Find where the given text appears and provide that cell's center as (x, y) coordinate. 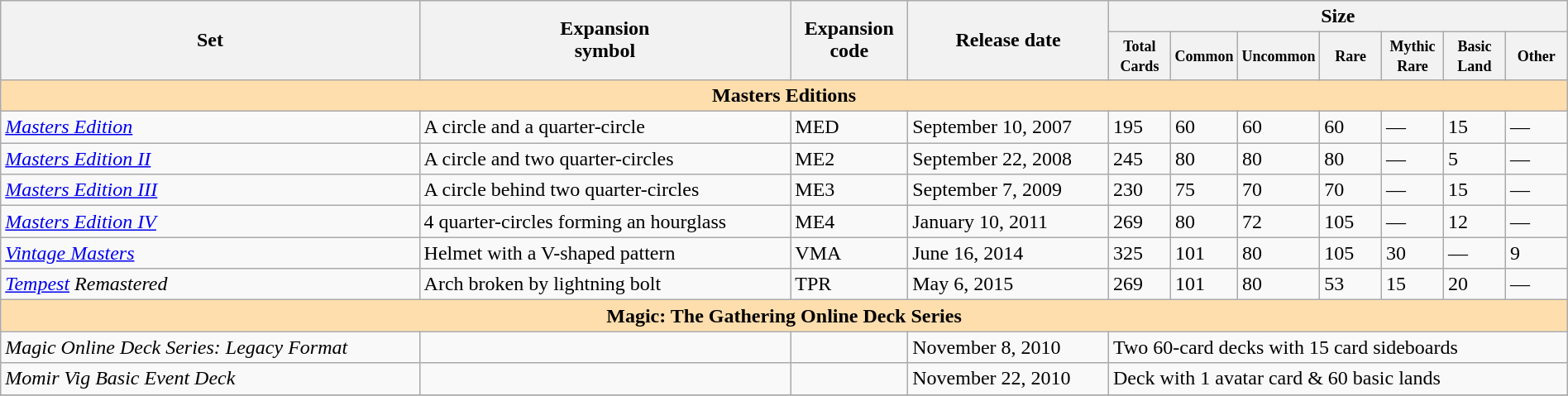
Rare (1351, 56)
Magic: The Gathering Online Deck Series (784, 316)
ME4 (849, 222)
ME2 (849, 159)
Basic Land (1474, 56)
TPR (849, 284)
Release date (1009, 41)
75 (1204, 190)
Arch broken by lightning bolt (605, 284)
Other (1537, 56)
Masters Edition II (210, 159)
A circle and two quarter-circles (605, 159)
Expansioncode (849, 41)
Masters Edition (210, 127)
Mythic Rare (1413, 56)
9 (1537, 253)
Tempest Remastered (210, 284)
Total Cards (1140, 56)
Masters Edition IV (210, 222)
Deck with 1 avatar card & 60 basic lands (1338, 379)
195 (1140, 127)
A circle behind two quarter-circles (605, 190)
Common (1204, 56)
12 (1474, 222)
30 (1413, 253)
20 (1474, 284)
November 8, 2010 (1009, 347)
4 quarter-circles forming an hourglass (605, 222)
Helmet with a V-shaped pattern (605, 253)
Masters Edition III (210, 190)
Vintage Masters (210, 253)
September 10, 2007 (1009, 127)
ME3 (849, 190)
May 6, 2015 (1009, 284)
5 (1474, 159)
Two 60-card decks with 15 card sideboards (1338, 347)
245 (1140, 159)
November 22, 2010 (1009, 379)
Masters Editions (784, 95)
230 (1140, 190)
53 (1351, 284)
MED (849, 127)
Momir Vig Basic Event Deck (210, 379)
June 16, 2014 (1009, 253)
72 (1279, 222)
VMA (849, 253)
Magic Online Deck Series: Legacy Format (210, 347)
September 22, 2008 (1009, 159)
September 7, 2009 (1009, 190)
January 10, 2011 (1009, 222)
Set (210, 41)
A circle and a quarter-circle (605, 127)
Uncommon (1279, 56)
Expansionsymbol (605, 41)
Size (1338, 17)
325 (1140, 253)
